Determine the (X, Y) coordinate at the center of the cell enclosing the given text.  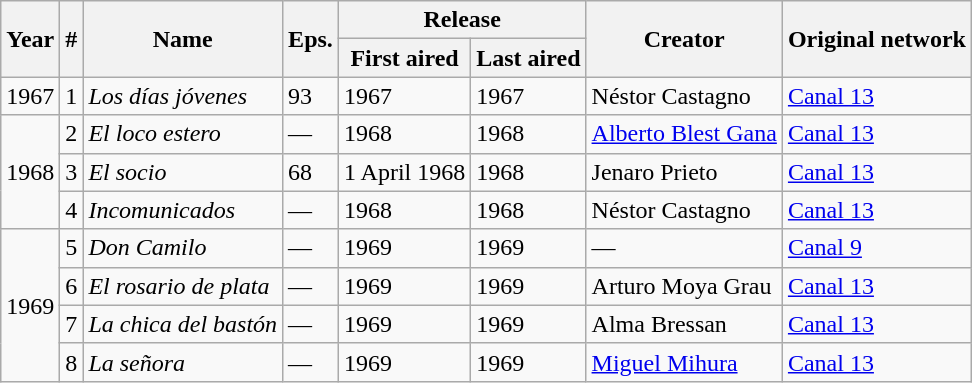
El socio (183, 172)
Release (462, 20)
Canal 9 (876, 248)
4 (72, 210)
93 (311, 96)
Last aired (528, 58)
Incomunicados (183, 210)
Name (183, 39)
Alma Bressan (684, 324)
El rosario de plata (183, 286)
7 (72, 324)
3 (72, 172)
Arturo Moya Grau (684, 286)
Eps. (311, 39)
6 (72, 286)
2 (72, 134)
1 April 1968 (404, 172)
68 (311, 172)
La chica del bastón (183, 324)
# (72, 39)
Creator (684, 39)
1 (72, 96)
Original network (876, 39)
Jenaro Prieto (684, 172)
Miguel Mihura (684, 362)
Los días jóvenes (183, 96)
El loco estero (183, 134)
5 (72, 248)
Don Camilo (183, 248)
Alberto Blest Gana (684, 134)
First aired (404, 58)
Year (30, 39)
La señora (183, 362)
8 (72, 362)
